From the cell containing the given text, extract its center point as [x, y] coordinate. 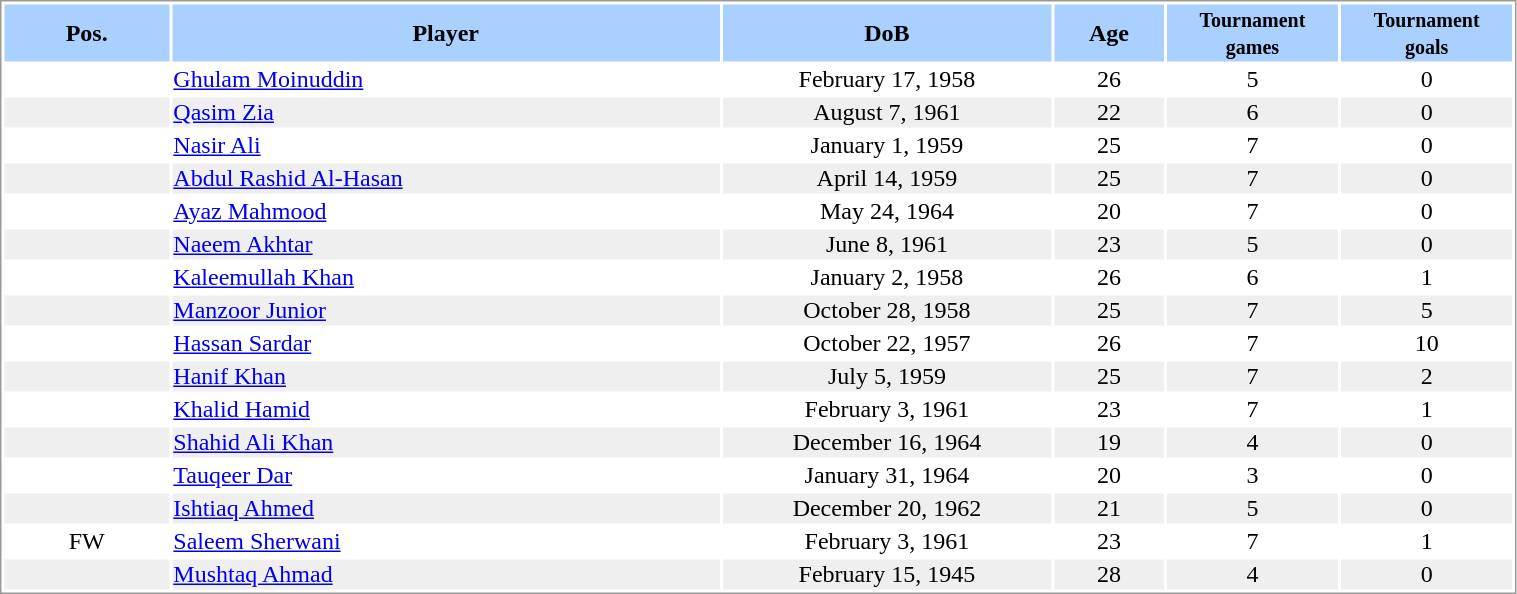
Shahid Ali Khan [446, 443]
Khalid Hamid [446, 409]
Naeem Akhtar [446, 245]
Tournamentgames [1252, 32]
December 20, 1962 [888, 509]
Player [446, 32]
Nasir Ali [446, 145]
Abdul Rashid Al-Hasan [446, 179]
Mushtaq Ahmad [446, 575]
June 8, 1961 [888, 245]
Kaleemullah Khan [446, 277]
Age [1109, 32]
Tournamentgoals [1426, 32]
19 [1109, 443]
Ishtiaq Ahmed [446, 509]
Hassan Sardar [446, 343]
28 [1109, 575]
3 [1252, 475]
February 15, 1945 [888, 575]
Qasim Zia [446, 113]
October 22, 1957 [888, 343]
January 31, 1964 [888, 475]
Manzoor Junior [446, 311]
FW [86, 541]
April 14, 1959 [888, 179]
21 [1109, 509]
Hanif Khan [446, 377]
Ayaz Mahmood [446, 211]
October 28, 1958 [888, 311]
22 [1109, 113]
August 7, 1961 [888, 113]
Ghulam Moinuddin [446, 79]
July 5, 1959 [888, 377]
December 16, 1964 [888, 443]
2 [1426, 377]
Saleem Sherwani [446, 541]
January 1, 1959 [888, 145]
Pos. [86, 32]
February 17, 1958 [888, 79]
DoB [888, 32]
May 24, 1964 [888, 211]
January 2, 1958 [888, 277]
Tauqeer Dar [446, 475]
10 [1426, 343]
